Provide the [X, Y] coordinate of the cell's center where the given text is located.  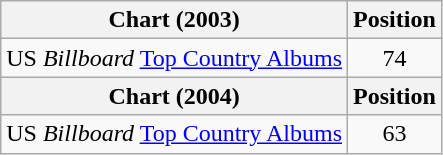
Chart (2003) [174, 20]
63 [395, 134]
74 [395, 58]
Chart (2004) [174, 96]
